Capture the cell that displays the provided text and extract its [X, Y] central coordinate. 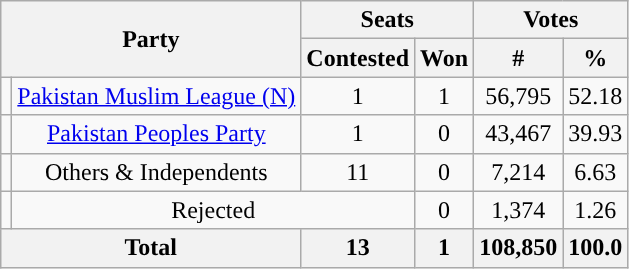
Pakistan Peoples Party [156, 134]
Party [151, 39]
6.63 [596, 172]
Contested [358, 58]
Votes [551, 20]
1,374 [518, 210]
Won [444, 58]
% [596, 58]
11 [358, 172]
56,795 [518, 96]
43,467 [518, 134]
Seats [388, 20]
1.26 [596, 210]
Rejected [214, 210]
# [518, 58]
52.18 [596, 96]
Others & Independents [156, 172]
Total [151, 248]
100.0 [596, 248]
108,850 [518, 248]
13 [358, 248]
Pakistan Muslim League (N) [156, 96]
7,214 [518, 172]
39.93 [596, 134]
